Extract the [X, Y] coordinate from the center of the cell holding the provided text.  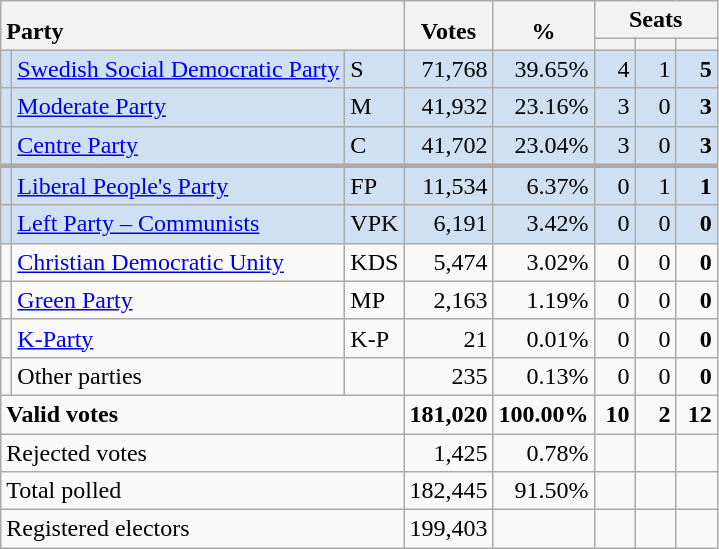
Centre Party [178, 146]
KDS [374, 262]
FP [374, 186]
39.65% [544, 69]
VPK [374, 224]
199,403 [448, 529]
Liberal People's Party [178, 186]
K-P [374, 338]
12 [696, 414]
5,474 [448, 262]
Moderate Party [178, 107]
3.42% [544, 224]
1.19% [544, 300]
MP [374, 300]
23.16% [544, 107]
S [374, 69]
0.01% [544, 338]
4 [614, 69]
3.02% [544, 262]
Valid votes [202, 414]
Swedish Social Democratic Party [178, 69]
91.50% [544, 491]
11,534 [448, 186]
Other parties [178, 376]
Registered electors [202, 529]
0.78% [544, 453]
Christian Democratic Unity [178, 262]
Votes [448, 26]
23.04% [544, 146]
Green Party [178, 300]
5 [696, 69]
2 [656, 414]
41,932 [448, 107]
71,768 [448, 69]
0.13% [544, 376]
% [544, 26]
6,191 [448, 224]
181,020 [448, 414]
1,425 [448, 453]
Total polled [202, 491]
K-Party [178, 338]
Left Party – Communists [178, 224]
21 [448, 338]
C [374, 146]
M [374, 107]
2,163 [448, 300]
182,445 [448, 491]
100.00% [544, 414]
Seats [656, 20]
10 [614, 414]
235 [448, 376]
Party [202, 26]
41,702 [448, 146]
6.37% [544, 186]
Rejected votes [202, 453]
